Identify which cell holds the provided text, then report its [X, Y] central coordinate. 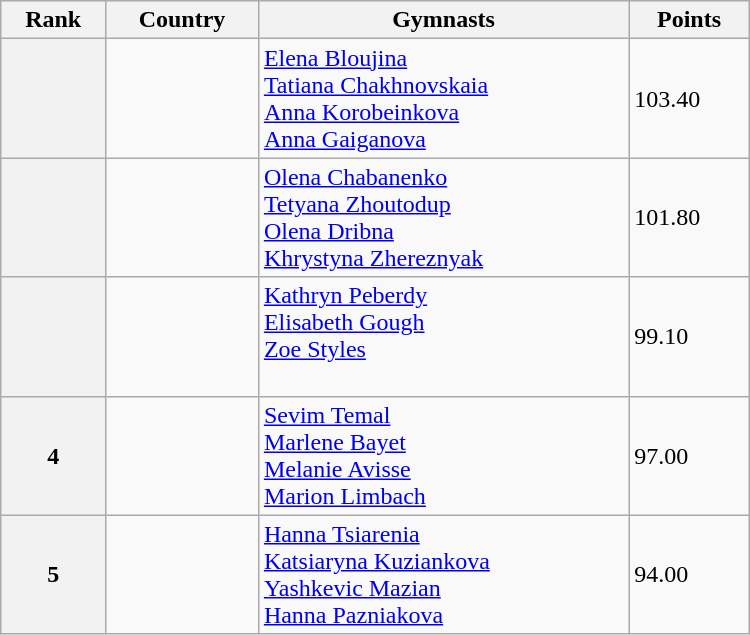
Gymnasts [443, 20]
103.40 [690, 98]
4 [54, 456]
99.10 [690, 336]
Points [690, 20]
5 [54, 574]
Rank [54, 20]
Kathryn Peberdy Elisabeth Gough Zoe Styles [443, 336]
97.00 [690, 456]
94.00 [690, 574]
Country [182, 20]
Olena Chabanenko Tetyana Zhoutodup Olena Dribna Khrystyna Zhereznyak [443, 218]
Sevim Temal Marlene Bayet Melanie Avisse Marion Limbach [443, 456]
101.80 [690, 218]
Elena Bloujina Tatiana Chakhnovskaia Anna Korobeinkova Anna Gaiganova [443, 98]
Hanna Tsiarenia Katsiaryna Kuziankova Yashkevic Mazian Hanna Pazniakova [443, 574]
